Locate the cell with the specified text and output its [x, y] center coordinate. 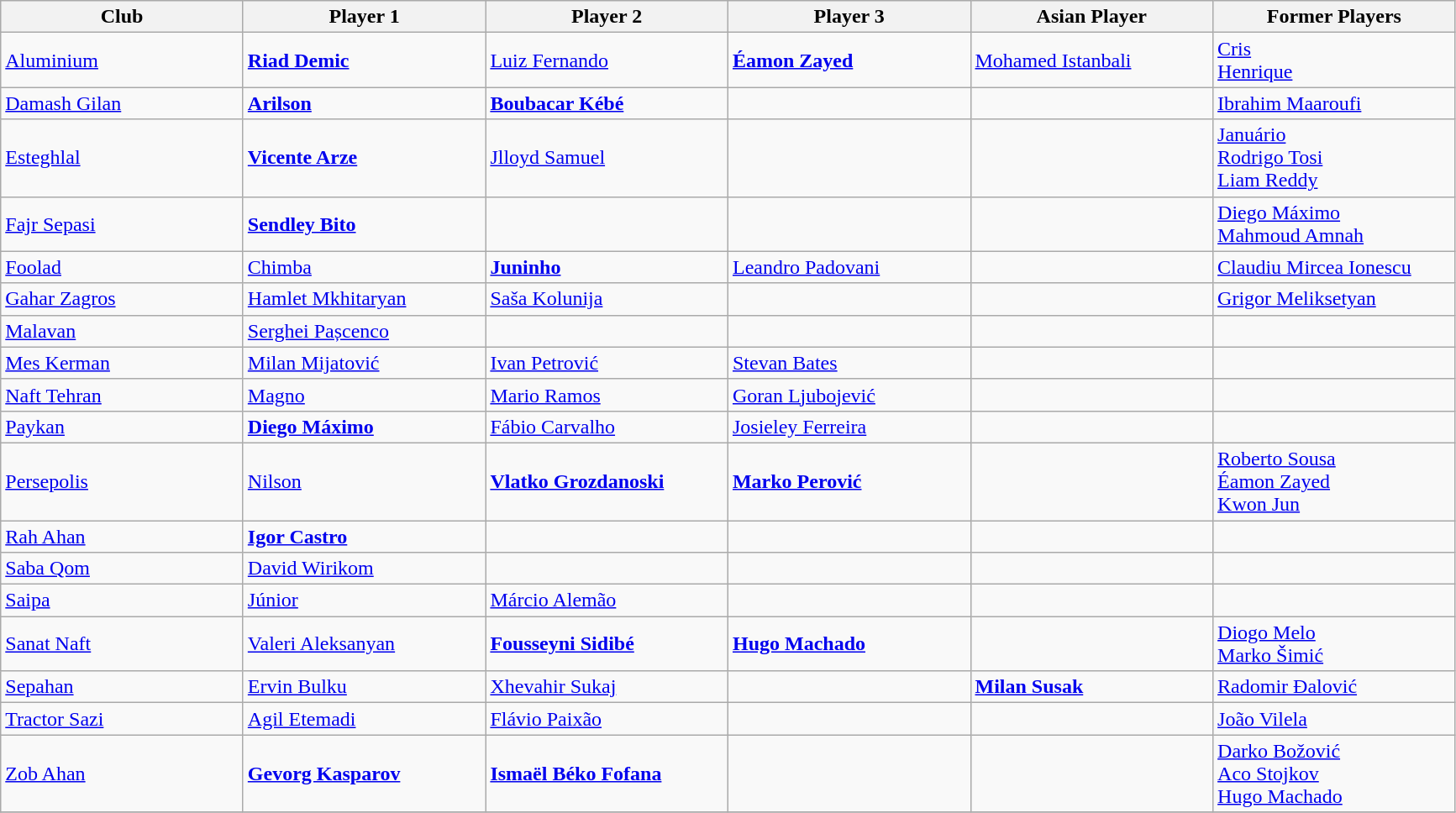
Player 2 [607, 17]
Fábio Carvalho [607, 427]
Júnior [365, 601]
Malavan [123, 331]
Luiz Fernando [607, 60]
Grigor Meliksetyan [1334, 299]
Milan Mijatović [365, 363]
Roberto Sousa Éamon Zayed Kwon Jun [1334, 481]
Rah Ahan [123, 537]
Esteghlal [123, 158]
Nilson [365, 481]
Sanat Naft [123, 643]
Asian Player [1092, 17]
Éamon Zayed [849, 60]
Jlloyd Samuel [607, 158]
Fajr Sepasi [123, 223]
Milan Susak [1092, 687]
Sepahan [123, 687]
Player 1 [365, 17]
Cris Henrique [1334, 60]
Sendley Bito [365, 223]
Goran Ljubojević [849, 395]
Ervin Bulku [365, 687]
Mario Ramos [607, 395]
Boubacar Kébé [607, 103]
David Wirikom [365, 569]
Ivan Petrović [607, 363]
Gahar Zagros [123, 299]
Former Players [1334, 17]
Tractor Sazi [123, 719]
Mes Kerman [123, 363]
Damash Gilan [123, 103]
Saba Qom [123, 569]
Diogo Melo Marko Šimić [1334, 643]
Foolad [123, 267]
Riad Demic [365, 60]
Arilson [365, 103]
João Vilela [1334, 719]
Aluminium [123, 60]
Ismaël Béko Fofana [607, 774]
Ibrahim Maaroufi [1334, 103]
Diego Máximo [365, 427]
Claudiu Mircea Ionescu [1334, 267]
Stevan Bates [849, 363]
Diego Máximo Mahmoud Amnah [1334, 223]
Igor Castro [365, 537]
Persepolis [123, 481]
Saipa [123, 601]
Vlatko Grozdanoski [607, 481]
Saša Kolunija [607, 299]
Valeri Aleksanyan [365, 643]
Magno [365, 395]
Paykan [123, 427]
Serghei Pașcenco [365, 331]
Januário Rodrigo Tosi Liam Reddy [1334, 158]
Marko Perović [849, 481]
Flávio Paixão [607, 719]
Hamlet Mkhitaryan [365, 299]
Márcio Alemão [607, 601]
Agil Etemadi [365, 719]
Leandro Padovani [849, 267]
Radomir Đalović [1334, 687]
Mohamed Istanbali [1092, 60]
Naft Tehran [123, 395]
Fousseyni Sidibé [607, 643]
Chimba [365, 267]
Zob Ahan [123, 774]
Juninho [607, 267]
Xhevahir Sukaj [607, 687]
Hugo Machado [849, 643]
Player 3 [849, 17]
Josieley Ferreira [849, 427]
Darko Božović Aco Stojkov Hugo Machado [1334, 774]
Gevorg Kasparov [365, 774]
Vicente Arze [365, 158]
Club [123, 17]
